Pinpoint the cell where the given text exists, returning its (x, y) midpoint coordinate. 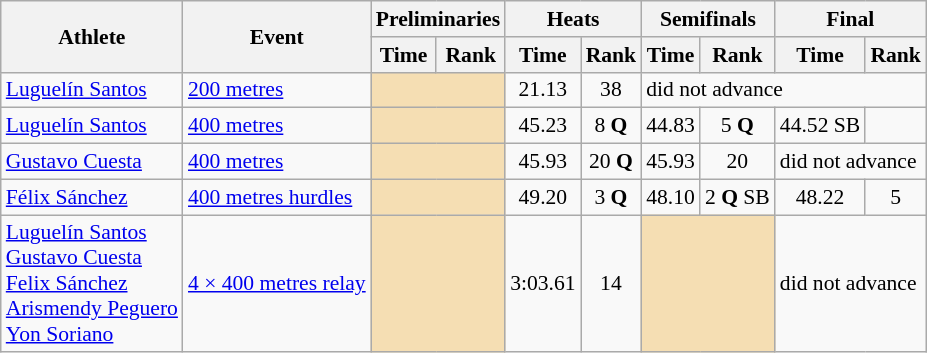
Athlete (92, 36)
Event (277, 36)
Semifinals (708, 19)
44.52 SB (820, 126)
400 metres hurdles (277, 197)
14 (612, 284)
5 (896, 197)
49.20 (542, 197)
2 Q SB (738, 197)
Luguelín SantosGustavo CuestaFelix SánchezArismendy PegueroYon Soriano (92, 284)
5 Q (738, 126)
Félix Sánchez (92, 197)
20 (738, 162)
48.10 (670, 197)
4 × 400 metres relay (277, 284)
200 metres (277, 90)
3 Q (612, 197)
20 Q (612, 162)
Gustavo Cuesta (92, 162)
21.13 (542, 90)
8 Q (612, 126)
44.83 (670, 126)
Preliminaries (438, 19)
45.23 (542, 126)
Heats (573, 19)
38 (612, 90)
48.22 (820, 197)
3:03.61 (542, 284)
Final (850, 19)
